Locate the cell with the specified text and output its [x, y] center coordinate. 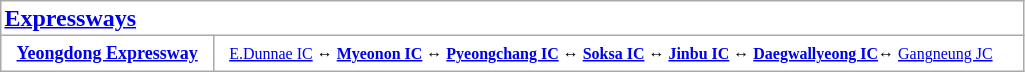
E.Dunnae IC ↔ Myeonon IC ↔ Pyeongchang IC ↔ Soksa IC ↔ Jinbu IC ↔ Daegwallyeong IC↔ Gangneung JC [618, 53]
Expressways [512, 18]
Yeongdong Expressway [108, 53]
